Find where the given text appears and provide that cell's center as (x, y) coordinate. 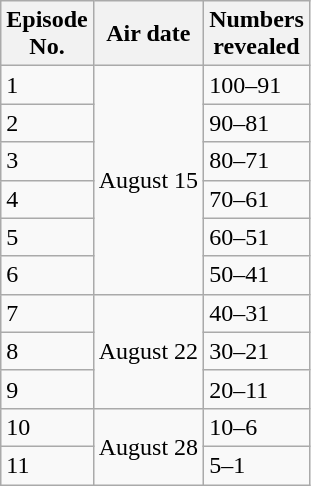
40–31 (257, 313)
Numbersrevealed (257, 34)
90–81 (257, 123)
10 (47, 427)
4 (47, 199)
20–11 (257, 389)
60–51 (257, 237)
11 (47, 465)
80–71 (257, 161)
August 15 (148, 180)
50–41 (257, 275)
9 (47, 389)
70–61 (257, 199)
August 28 (148, 446)
2 (47, 123)
8 (47, 351)
3 (47, 161)
5 (47, 237)
EpisodeNo. (47, 34)
100–91 (257, 85)
6 (47, 275)
5–1 (257, 465)
30–21 (257, 351)
August 22 (148, 351)
10–6 (257, 427)
1 (47, 85)
7 (47, 313)
Air date (148, 34)
